Return (x, y) of the center of cell containing provided text 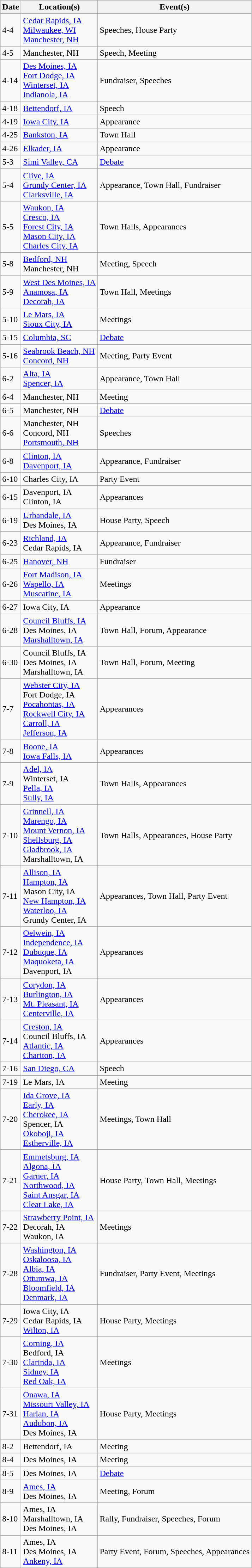
7-22 (11, 1227)
Bankston, IA (59, 135)
4-18 (11, 108)
Urbandale, IA Des Moines, IA (59, 520)
Hanover, NH (59, 561)
Ames, IA Des Moines, IA Ankeny, IA (59, 1551)
Creston, IA Council Bluffs, IA Atlantic, IA Chariton, IA (59, 1041)
West Des Moines, IA Anamosa, IA Decorah, IA (59, 292)
Onawa, IA Missouri Valley, IA Harlan, IA Audubon, IA Des Moines, IA (59, 1414)
7-16 (11, 1069)
Fundraiser, Party Event, Meetings (175, 1274)
7-28 (11, 1274)
Town Halls, Appearances, House Party (175, 835)
6-25 (11, 561)
Ida Grove, IA Early, IA Cherokee, IA Spencer, IA Okoboji, IA Estherville, IA (59, 1119)
Speech, Meeting (175, 53)
Washington, IA Oskaloosa, IA Albia, IA Ottumwa, IA Bloomfield, IA Denmark, IA (59, 1274)
7-29 (11, 1320)
4-26 (11, 148)
Strawberry Point, IA Decorah, IA Waukon, IA (59, 1227)
6-23 (11, 543)
7-19 (11, 1082)
8-4 (11, 1460)
4-5 (11, 53)
Le Mars, IA Sioux City, IA (59, 319)
Ames, IA Des Moines, IA (59, 1492)
Webster City, IA Fort Dodge, IA Pocahontas, IA Rockwell City, IA Carroll, IA Jefferson, IA (59, 709)
6-2 (11, 379)
Party Event (175, 479)
House Party, Speech (175, 520)
7-8 (11, 751)
4-4 (11, 30)
6-4 (11, 397)
7-21 (11, 1180)
5-5 (11, 227)
Meeting, Speech (175, 264)
Date (11, 7)
House Party, Town Hall, Meetings (175, 1180)
Bedford, NH Manchester, NH (59, 264)
7-31 (11, 1414)
7-13 (11, 999)
8-11 (11, 1551)
7-30 (11, 1363)
6-5 (11, 410)
Adel, IA Winterset, IA Pella, IA Sully, IA (59, 784)
Appearance, Town Hall (175, 379)
4-25 (11, 135)
Fundraiser (175, 561)
8-9 (11, 1492)
Grinnell, IA Marengo, IA Mount Vernon, IA Shellsburg, IA Gladbrook, IA Marshalltown, IA (59, 835)
5-16 (11, 356)
Allison, IA Hampton, IA Mason City, IA New Hampton, IA Waterloo, IA Grundy Center, IA (59, 896)
7-10 (11, 835)
Simi Valley, CA (59, 162)
Town Hall, Forum, Meeting (175, 663)
Emmetsburg, IA Algona, IA Garner, IA Northwood, IA Saint Ansgar, IA Clear Lake, IA (59, 1180)
5-10 (11, 319)
Columbia, SC (59, 338)
Event(s) (175, 7)
6-28 (11, 630)
5-15 (11, 338)
Meeting, Forum (175, 1492)
Seabrook Beach, NH Concord, NH (59, 356)
Town Hall (175, 135)
Party Event, Forum, Speeches, Appearances (175, 1551)
6-8 (11, 461)
Corning, IA Bedford, IA Clarinda, IA Sidney, IA Red Oak, IA (59, 1363)
7-14 (11, 1041)
6-26 (11, 584)
Town Hall, Forum, Appearance (175, 630)
Town Hall, Meetings (175, 292)
5-8 (11, 264)
7-20 (11, 1119)
Corydon, IA Burlington, IA Mt. Pleasant, IA Centerville, IA (59, 999)
7-7 (11, 709)
San Diego, CA (59, 1069)
Cedar Rapids, IA Milwaukee, WI Manchester, NH (59, 30)
Meeting, Party Event (175, 356)
Manchester, NH Concord, NH Portsmouth, NH (59, 433)
Clinton, IA Davenport, IA (59, 461)
Richland, IA Cedar Rapids, IA (59, 543)
Meetings, Town Hall (175, 1119)
Alta, IA Spencer, IA (59, 379)
Boone, IA Iowa Falls, IA (59, 751)
6-27 (11, 607)
Waukon, IA Cresco, IA Forest City, IA Mason City, IA Charles City, IA (59, 227)
4-14 (11, 80)
Ames, IA Marshalltown, IA Des Moines, IA (59, 1519)
Iowa City, IA Cedar Rapids, IA Wilton, IA (59, 1320)
6-15 (11, 497)
7-12 (11, 952)
Charles City, IA (59, 479)
Appearance, Town Hall, Fundraiser (175, 185)
Fort Madison, IAWapello, IAMuscatine, IA (59, 584)
Le Mars, IA (59, 1082)
Location(s) (59, 7)
6-19 (11, 520)
Speeches (175, 433)
7-11 (11, 896)
8-2 (11, 1446)
6-30 (11, 663)
Oelwein, IA Independence, IA Dubuque, IA Maquoketa, IA Davenport, IA (59, 952)
8-10 (11, 1519)
5-4 (11, 185)
Davenport, IA Clinton, IA (59, 497)
Rally, Fundraiser, Speeches, Forum (175, 1519)
6-6 (11, 433)
5-9 (11, 292)
Appearances, Town Hall, Party Event (175, 896)
7-9 (11, 784)
Speeches, House Party (175, 30)
5-3 (11, 162)
6-10 (11, 479)
Des Moines, IA Fort Dodge, IA Winterset, IA Indianola, IA (59, 80)
4-19 (11, 122)
Fundraiser, Speeches (175, 80)
Elkader, IA (59, 148)
8-5 (11, 1473)
Clive, IA Grundy Center, IA Clarksville, IA (59, 185)
